Detect which cell encompasses the target text, then output its (X, Y) center coordinate. 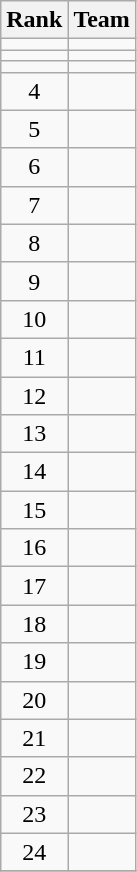
6 (34, 167)
14 (34, 472)
8 (34, 243)
20 (34, 700)
22 (34, 776)
15 (34, 510)
18 (34, 624)
17 (34, 586)
7 (34, 205)
24 (34, 852)
19 (34, 662)
Rank (34, 20)
5 (34, 129)
10 (34, 319)
9 (34, 281)
13 (34, 434)
16 (34, 548)
Team (102, 20)
12 (34, 395)
4 (34, 91)
23 (34, 814)
21 (34, 738)
11 (34, 357)
